Detect which cell encompasses the target text, then output its [X, Y] center coordinate. 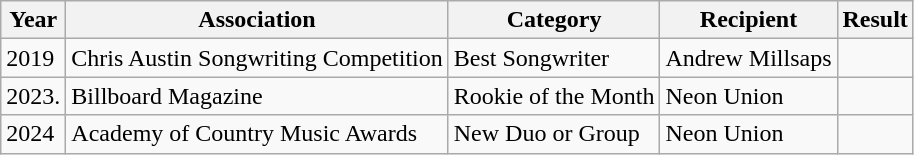
Academy of Country Music Awards [257, 134]
2023. [34, 96]
2024 [34, 134]
Andrew Millsaps [748, 58]
New Duo or Group [554, 134]
Category [554, 20]
Recipient [748, 20]
Year [34, 20]
Chris Austin Songwriting Competition [257, 58]
2019 [34, 58]
Association [257, 20]
Rookie of the Month [554, 96]
Billboard Magazine [257, 96]
Result [875, 20]
Best Songwriter [554, 58]
